For the text-containing cell, return its midpoint in [x, y] coordinate format. 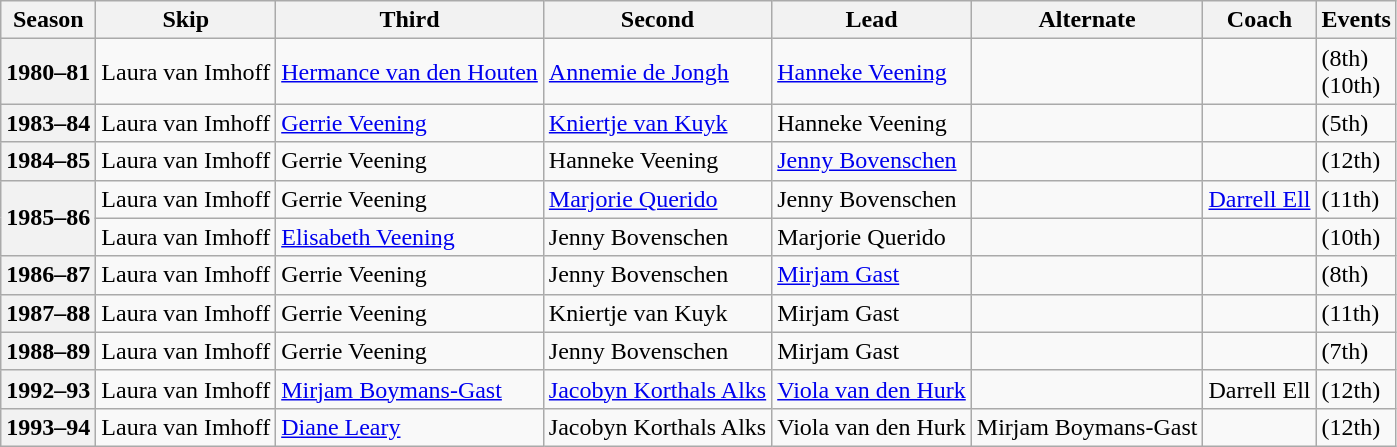
1986–87 [48, 275]
1985–86 [48, 218]
1988–89 [48, 351]
(7th) [1356, 351]
(8th) (10th) [1356, 72]
Coach [1260, 20]
Alternate [1087, 20]
(10th) [1356, 237]
Skip [186, 20]
1984–85 [48, 161]
Lead [872, 20]
(5th) [1356, 123]
Elisabeth Veening [410, 237]
Events [1356, 20]
(8th) [1356, 275]
Annemie de Jongh [657, 72]
Hermance van den Houten [410, 72]
Season [48, 20]
1992–93 [48, 389]
Second [657, 20]
Third [410, 20]
1983–84 [48, 123]
1980–81 [48, 72]
1993–94 [48, 427]
Diane Leary [410, 427]
1987–88 [48, 313]
